From the cell containing the given text, extract its center point as (X, Y) coordinate. 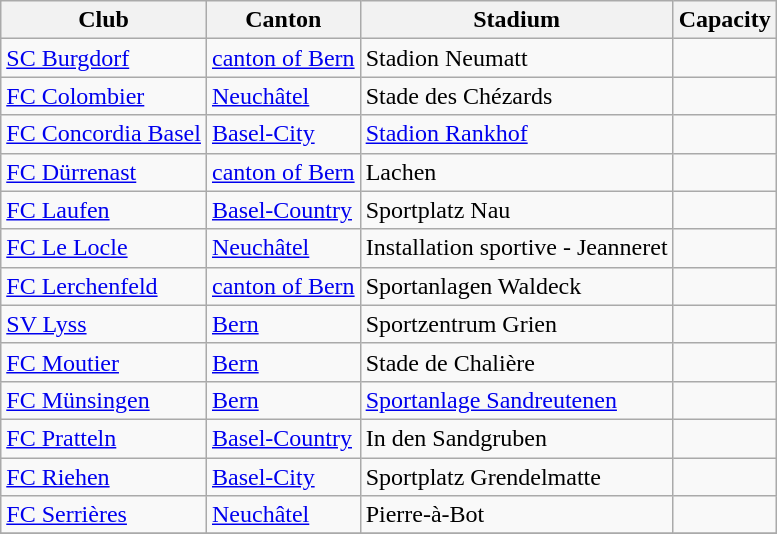
FC Laufen (104, 210)
Stadium (516, 20)
FC Le Locle (104, 248)
Sportplatz Grendelmatte (516, 477)
Stadion Rankhof (516, 134)
Installation sportive - Jeanneret (516, 248)
SC Burgdorf (104, 58)
FC Riehen (104, 477)
FC Dürrenast (104, 172)
Canton (283, 20)
FC Moutier (104, 362)
SV Lyss (104, 324)
Sportplatz Nau (516, 210)
FC Pratteln (104, 438)
Lachen (516, 172)
Stadion Neumatt (516, 58)
Stade de Chalière (516, 362)
FC Concordia Basel (104, 134)
Sportzentrum Grien (516, 324)
Sportanlage Sandreutenen (516, 400)
FC Münsingen (104, 400)
FC Serrières (104, 515)
Capacity (724, 20)
In den Sandgruben (516, 438)
Sportanlagen Waldeck (516, 286)
Pierre-à-Bot (516, 515)
Stade des Chézards (516, 96)
Club (104, 20)
FC Colombier (104, 96)
FC Lerchenfeld (104, 286)
